Return the [X, Y] coordinate for the center point of the cell that contains the specified text.  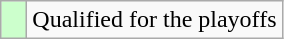
Qualified for the playoffs [154, 20]
